Determine the [x, y] coordinate at the center of the cell enclosing the given text.  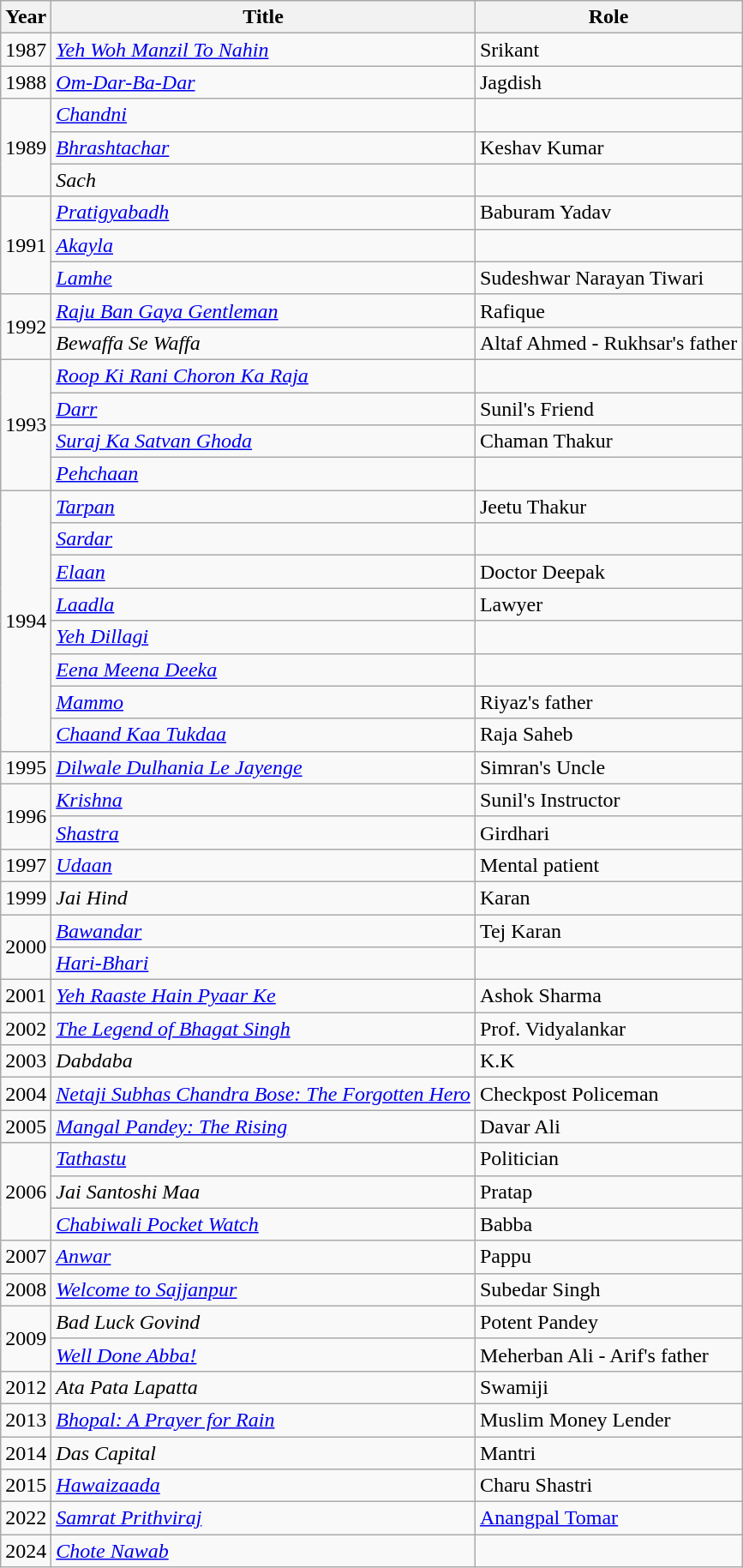
Role [608, 17]
Pratigyabadh [264, 213]
2013 [26, 1420]
1989 [26, 147]
Muslim Money Lender [608, 1420]
1988 [26, 82]
Title [264, 17]
Sardar [264, 539]
The Legend of Bhagat Singh [264, 1029]
2001 [26, 996]
Doctor Deepak [608, 572]
Riyaz's father [608, 702]
Suraj Ka Satvan Ghoda [264, 442]
K.K [608, 1061]
Tej Karan [608, 930]
Well Done Abba! [264, 1355]
Sunil's Friend [608, 409]
Hari-Bhari [264, 964]
Meherban Ali - Arif's father [608, 1355]
2000 [26, 946]
Chandni [264, 115]
Akayla [264, 245]
Tarpan [264, 507]
Welcome to Sajjanpur [264, 1289]
Sunil's Instructor [608, 800]
Samrat Prithviraj [264, 1518]
Karan [608, 898]
1997 [26, 865]
Chaand Kaa Tukdaa [264, 735]
1992 [26, 327]
2007 [26, 1257]
Mental patient [608, 865]
2008 [26, 1289]
Rafique [608, 310]
Ata Pata Lapatta [264, 1387]
Prof. Vidyalankar [608, 1029]
Shastra [264, 832]
Pehchaan [264, 474]
Jai Hind [264, 898]
Anwar [264, 1257]
Bewaffa Se Waffa [264, 343]
Das Capital [264, 1453]
Bad Luck Govind [264, 1322]
Chabiwali Pocket Watch [264, 1224]
Subedar Singh [608, 1289]
2012 [26, 1387]
Lawyer [608, 604]
Srikant [608, 50]
1995 [26, 767]
Bhrashtachar [264, 147]
1987 [26, 50]
Swamiji [608, 1387]
Girdhari [608, 832]
2014 [26, 1453]
Sach [264, 180]
2003 [26, 1061]
Jagdish [608, 82]
2002 [26, 1029]
Mangal Pandey: The Rising [264, 1126]
Keshav Kumar [608, 147]
Yeh Dillagi [264, 637]
Pratap [608, 1192]
Udaan [264, 865]
2004 [26, 1094]
Jeetu Thakur [608, 507]
Bawandar [264, 930]
Dilwale Dulhania Le Jayenge [264, 767]
Krishna [264, 800]
Chaman Thakur [608, 442]
Year [26, 17]
Checkpost Policeman [608, 1094]
Jai Santoshi Maa [264, 1192]
Darr [264, 409]
Eena Meena Deeka [264, 670]
Hawaizaada [264, 1486]
Chote Nawab [264, 1551]
Roop Ki Rani Choron Ka Raja [264, 375]
2015 [26, 1486]
Sudeshwar Narayan Tiwari [608, 278]
2024 [26, 1551]
Laadla [264, 604]
Pappu [608, 1257]
Altaf Ahmed - Rukhsar's father [608, 343]
Elaan [264, 572]
2006 [26, 1192]
Yeh Raaste Hain Pyaar Ke [264, 996]
Mammo [264, 702]
1993 [26, 424]
2005 [26, 1126]
Baburam Yadav [608, 213]
Yeh Woh Manzil To Nahin [264, 50]
Simran's Uncle [608, 767]
Babba [608, 1224]
1991 [26, 245]
Tathastu [264, 1159]
Potent Pandey [608, 1322]
Politician [608, 1159]
2009 [26, 1338]
Charu Shastri [608, 1486]
Om-Dar-Ba-Dar [264, 82]
Mantri [608, 1453]
1994 [26, 621]
1999 [26, 898]
1996 [26, 816]
2022 [26, 1518]
Raju Ban Gaya Gentleman [264, 310]
Raja Saheb [608, 735]
Netaji Subhas Chandra Bose: The Forgotten Hero [264, 1094]
Dabdaba [264, 1061]
Davar Ali [608, 1126]
Anangpal Tomar [608, 1518]
Ashok Sharma [608, 996]
Bhopal: A Prayer for Rain [264, 1420]
Lamhe [264, 278]
